Extract the [X, Y] coordinate from the center of the cell holding the provided text.  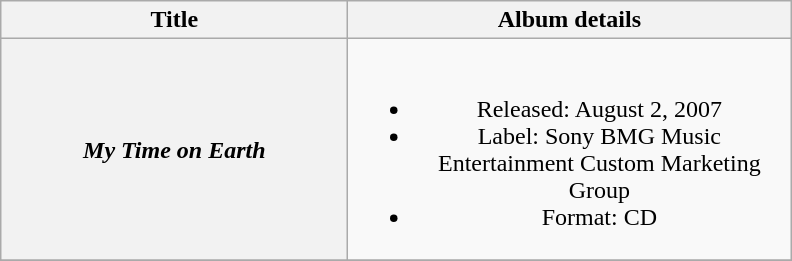
My Time on Earth [174, 150]
Released: August 2, 2007Label: Sony BMG Music Entertainment Custom Marketing GroupFormat: CD [570, 150]
Title [174, 20]
Album details [570, 20]
